Scan for the cell matching the given text and deliver its [x, y] coordinate at center. 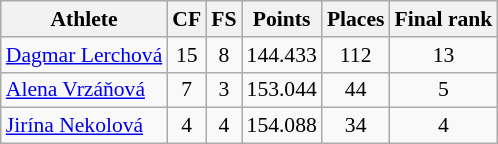
3 [224, 90]
CF [186, 19]
5 [443, 90]
Alena Vrzáňová [84, 90]
Final rank [443, 19]
Jirína Nekolová [84, 126]
44 [356, 90]
13 [443, 55]
34 [356, 126]
Points [282, 19]
Dagmar Lerchová [84, 55]
Athlete [84, 19]
144.433 [282, 55]
8 [224, 55]
15 [186, 55]
154.088 [282, 126]
7 [186, 90]
112 [356, 55]
153.044 [282, 90]
FS [224, 19]
Places [356, 19]
